Determine the (x, y) coordinate at the center of the cell enclosing the given text.  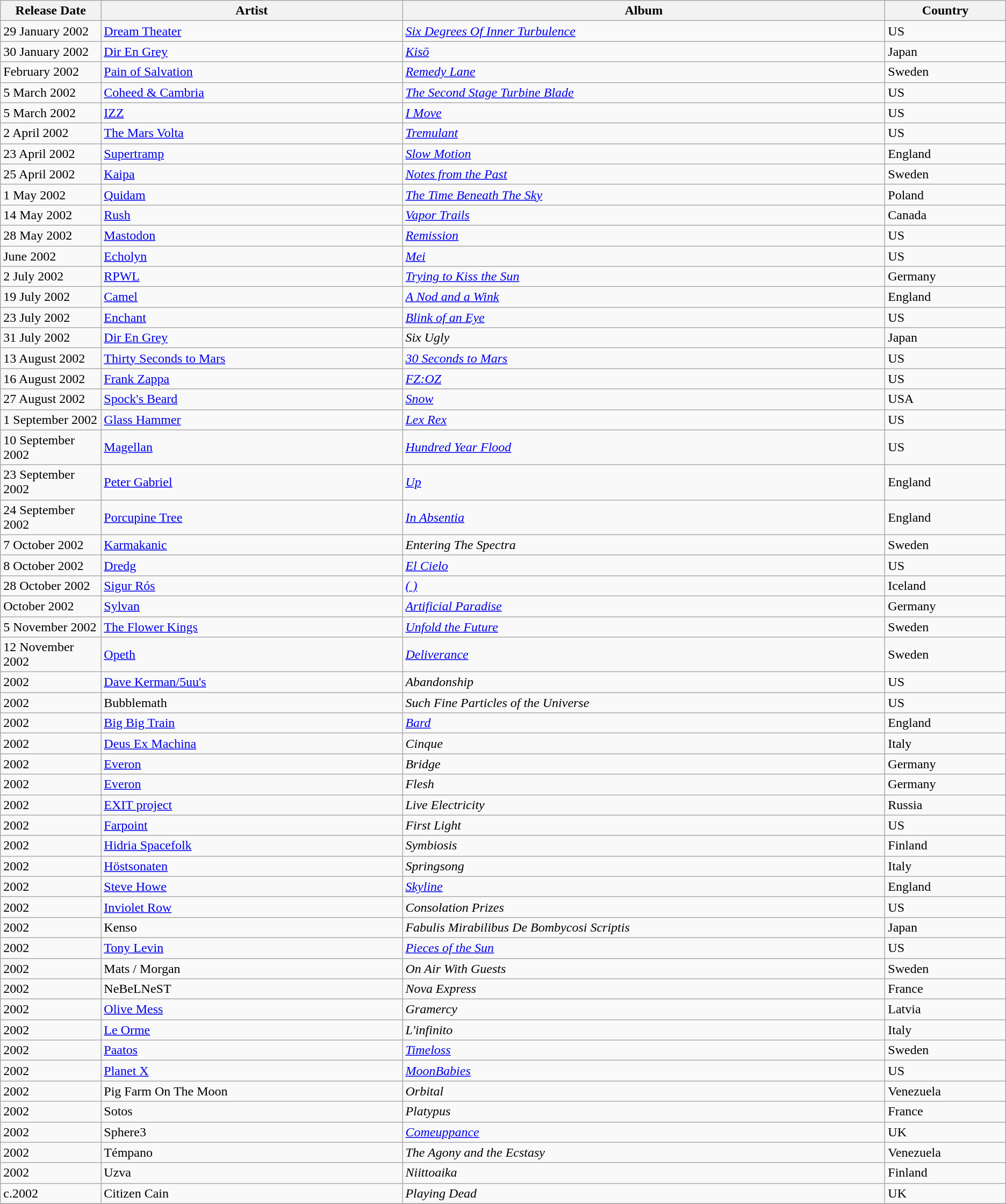
13 August 2002 (51, 358)
EXIT project (251, 805)
Höstsonaten (251, 866)
June 2002 (51, 256)
7 October 2002 (51, 545)
c.2002 (51, 1193)
Canada (945, 215)
Deliverance (644, 654)
The Mars Volta (251, 133)
L'infinito (644, 1030)
Unfold the Future (644, 627)
Cinque (644, 744)
Peter Gabriel (251, 482)
16 August 2002 (51, 379)
Bard (644, 723)
Bridge (644, 764)
Notes from the Past (644, 174)
Farpoint (251, 825)
Quidam (251, 194)
On Air With Guests (644, 969)
Artificial Paradise (644, 606)
Spock's Beard (251, 399)
Mats / Morgan (251, 969)
Enchant (251, 318)
28 October 2002 (51, 586)
Olive Mess (251, 1010)
Pieces of the Sun (644, 948)
Magellan (251, 447)
23 September 2002 (51, 482)
RPWL (251, 277)
Kisō (644, 52)
Six Ugly (644, 338)
Big Big Train (251, 723)
2 July 2002 (51, 277)
The Flower Kings (251, 627)
5 November 2002 (51, 627)
Deus Ex Machina (251, 744)
Entering The Spectra (644, 545)
31 July 2002 (51, 338)
Témpano (251, 1152)
Latvia (945, 1010)
Porcupine Tree (251, 517)
Paatos (251, 1050)
Bubblemath (251, 703)
Uzva (251, 1173)
Playing Dead (644, 1193)
10 September 2002 (51, 447)
Mastodon (251, 235)
Opeth (251, 654)
25 April 2002 (51, 174)
Remission (644, 235)
Springsong (644, 866)
The Time Beneath The Sky (644, 194)
MoonBabies (644, 1071)
Blink of an Eye (644, 318)
Dave Kerman/5uu's (251, 682)
Frank Zappa (251, 379)
Hundred Year Flood (644, 447)
Abandonship (644, 682)
Sotos (251, 1112)
Sphere3 (251, 1132)
Consolation Prizes (644, 907)
Dream Theater (251, 31)
The Agony and the Ecstasy (644, 1152)
24 September 2002 (51, 517)
1 September 2002 (51, 420)
USA (945, 399)
Iceland (945, 586)
28 May 2002 (51, 235)
2 April 2002 (51, 133)
Snow (644, 399)
Album (644, 11)
30 Seconds to Mars (644, 358)
Skyline (644, 886)
Lex Rex (644, 420)
Tony Levin (251, 948)
Thirty Seconds to Mars (251, 358)
30 January 2002 (51, 52)
19 July 2002 (51, 297)
Karmakanic (251, 545)
Nova Express (644, 989)
Camel (251, 297)
Sigur Rós (251, 586)
I Move (644, 113)
Coheed & Cambria (251, 92)
8 October 2002 (51, 565)
February 2002 (51, 72)
Citizen Cain (251, 1193)
Mei (644, 256)
Russia (945, 805)
23 April 2002 (51, 154)
Planet X (251, 1071)
Country (945, 11)
Six Degrees Of Inner Turbulence (644, 31)
Glass Hammer (251, 420)
Pain of Salvation (251, 72)
Platypus (644, 1112)
Live Electricity (644, 805)
Echolyn (251, 256)
Flesh (644, 784)
Vapor Trails (644, 215)
Rush (251, 215)
Dredg (251, 565)
Artist (251, 11)
NeBeLNeST (251, 989)
Inviolet Row (251, 907)
Slow Motion (644, 154)
Hidria Spacefolk (251, 846)
IZZ (251, 113)
Poland (945, 194)
27 August 2002 (51, 399)
Trying to Kiss the Sun (644, 277)
Kenso (251, 927)
Release Date (51, 11)
The Second Stage Turbine Blade (644, 92)
Le Orme (251, 1030)
Timeloss (644, 1050)
A Nod and a Wink (644, 297)
14 May 2002 (51, 215)
23 July 2002 (51, 318)
Kaipa (251, 174)
Supertramp (251, 154)
12 November 2002 (51, 654)
Up (644, 482)
Remedy Lane (644, 72)
1 May 2002 (51, 194)
Gramercy (644, 1010)
First Light (644, 825)
Steve Howe (251, 886)
Tremulant (644, 133)
Symbiosis (644, 846)
FZ:OZ (644, 379)
( ) (644, 586)
October 2002 (51, 606)
Such Fine Particles of the Universe (644, 703)
Comeuppance (644, 1132)
29 January 2002 (51, 31)
Niittoaika (644, 1173)
El Cielo (644, 565)
Pig Farm On The Moon (251, 1091)
Orbital (644, 1091)
In Absentia (644, 517)
Fabulis Mirabilibus De Bombycosi Scriptis (644, 927)
Sylvan (251, 606)
